Detect which cell encompasses the target text, then output its (x, y) center coordinate. 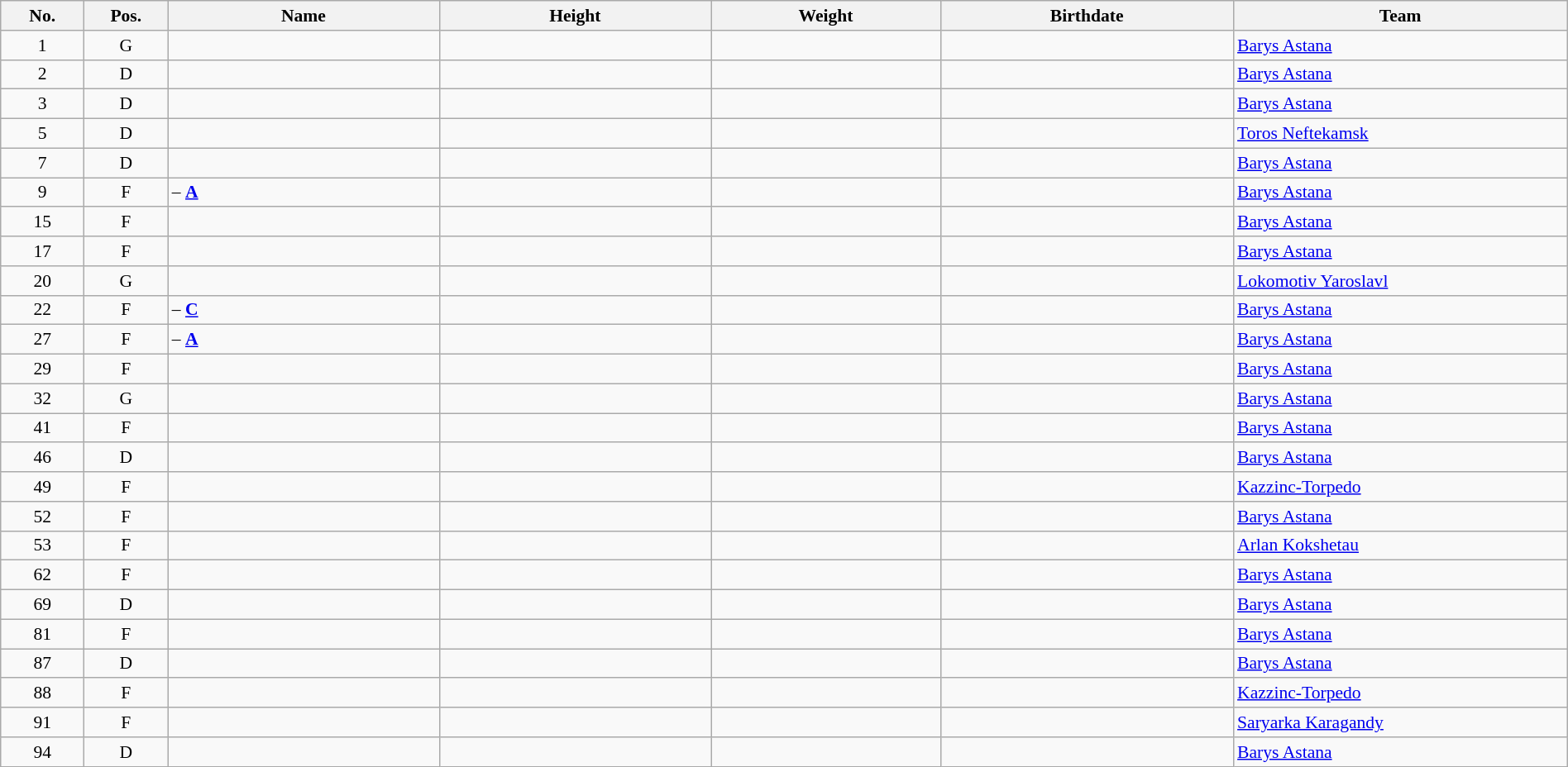
Arlan Kokshetau (1400, 545)
22 (43, 310)
7 (43, 163)
53 (43, 545)
Height (575, 16)
46 (43, 458)
Team (1400, 16)
Birthdate (1087, 16)
Name (304, 16)
41 (43, 428)
29 (43, 369)
32 (43, 398)
81 (43, 634)
15 (43, 222)
62 (43, 575)
91 (43, 722)
2 (43, 74)
52 (43, 517)
20 (43, 281)
94 (43, 752)
27 (43, 340)
88 (43, 693)
Toros Neftekamsk (1400, 134)
49 (43, 487)
1 (43, 45)
No. (43, 16)
69 (43, 605)
87 (43, 664)
Lokomotiv Yaroslavl (1400, 281)
Weight (826, 16)
9 (43, 193)
3 (43, 104)
17 (43, 251)
5 (43, 134)
– C (304, 310)
Saryarka Karagandy (1400, 722)
Pos. (126, 16)
